Provide the (X, Y) coordinate of the cell's center where the given text is located.  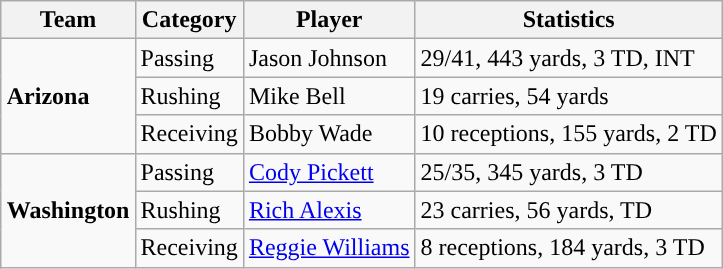
Mike Bell (329, 96)
Rich Alexis (329, 210)
10 receptions, 155 yards, 2 TD (568, 134)
23 carries, 56 yards, TD (568, 210)
19 carries, 54 yards (568, 96)
Jason Johnson (329, 58)
Reggie Williams (329, 248)
Bobby Wade (329, 134)
8 receptions, 184 yards, 3 TD (568, 248)
25/35, 345 yards, 3 TD (568, 172)
Statistics (568, 20)
Washington (68, 210)
Player (329, 20)
29/41, 443 yards, 3 TD, INT (568, 58)
Cody Pickett (329, 172)
Category (189, 20)
Team (68, 20)
Arizona (68, 96)
